Identify which cell holds the provided text, then report its (x, y) central coordinate. 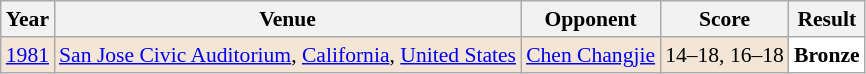
Year (28, 19)
Result (827, 19)
Chen Changjie (590, 55)
14–18, 16–18 (724, 55)
San Jose Civic Auditorium, California, United States (288, 55)
Venue (288, 19)
Score (724, 19)
Bronze (827, 55)
1981 (28, 55)
Opponent (590, 19)
